Locate the cell with the specified text and output its [x, y] center coordinate. 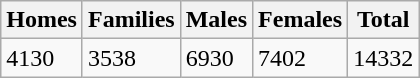
Females [300, 20]
4130 [42, 58]
Males [216, 20]
14332 [384, 58]
Total [384, 20]
Homes [42, 20]
6930 [216, 58]
7402 [300, 58]
Families [131, 20]
3538 [131, 58]
